Scan for the cell matching the given text and deliver its (x, y) coordinate at center. 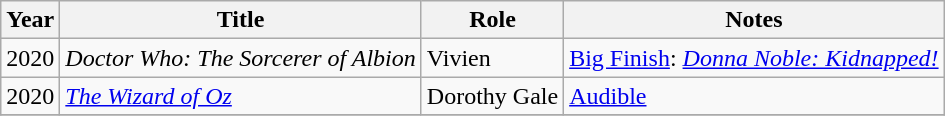
Role (492, 20)
Title (240, 20)
Vivien (492, 58)
Notes (754, 20)
Doctor Who: The Sorcerer of Albion (240, 58)
Big Finish: Donna Noble: Kidnapped! (754, 58)
Audible (754, 96)
Year (30, 20)
The Wizard of Oz (240, 96)
Dorothy Gale (492, 96)
